Determine the (x, y) coordinate at the center of the cell enclosing the given text.  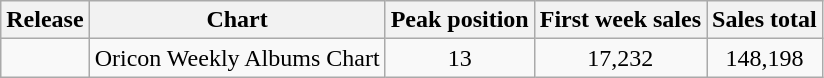
148,198 (765, 58)
Peak position (460, 20)
Oricon Weekly Albums Chart (237, 58)
Release (45, 20)
13 (460, 58)
Chart (237, 20)
Sales total (765, 20)
17,232 (620, 58)
First week sales (620, 20)
